Scan for the cell matching the given text and deliver its [X, Y] coordinate at center. 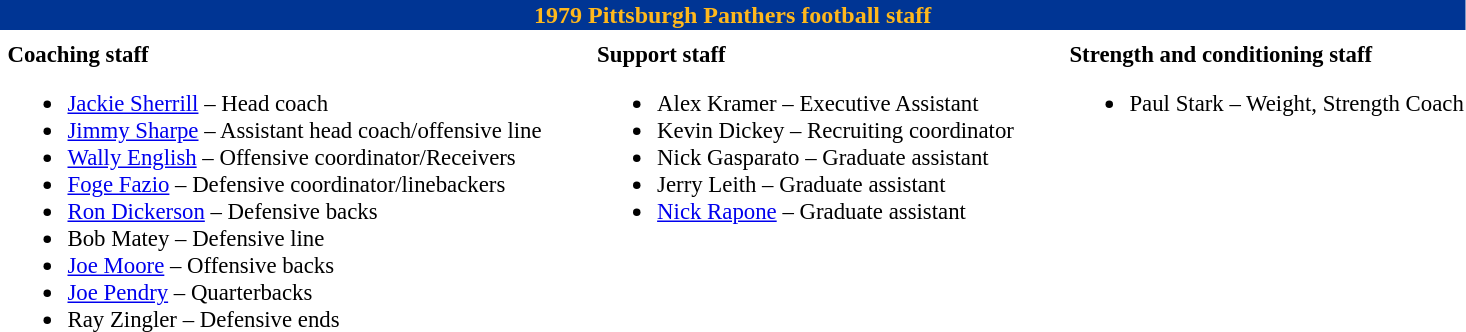
1979 Pittsburgh Panthers football staff [732, 15]
